Provide the [x, y] coordinate of the cell's center where the given text is located.  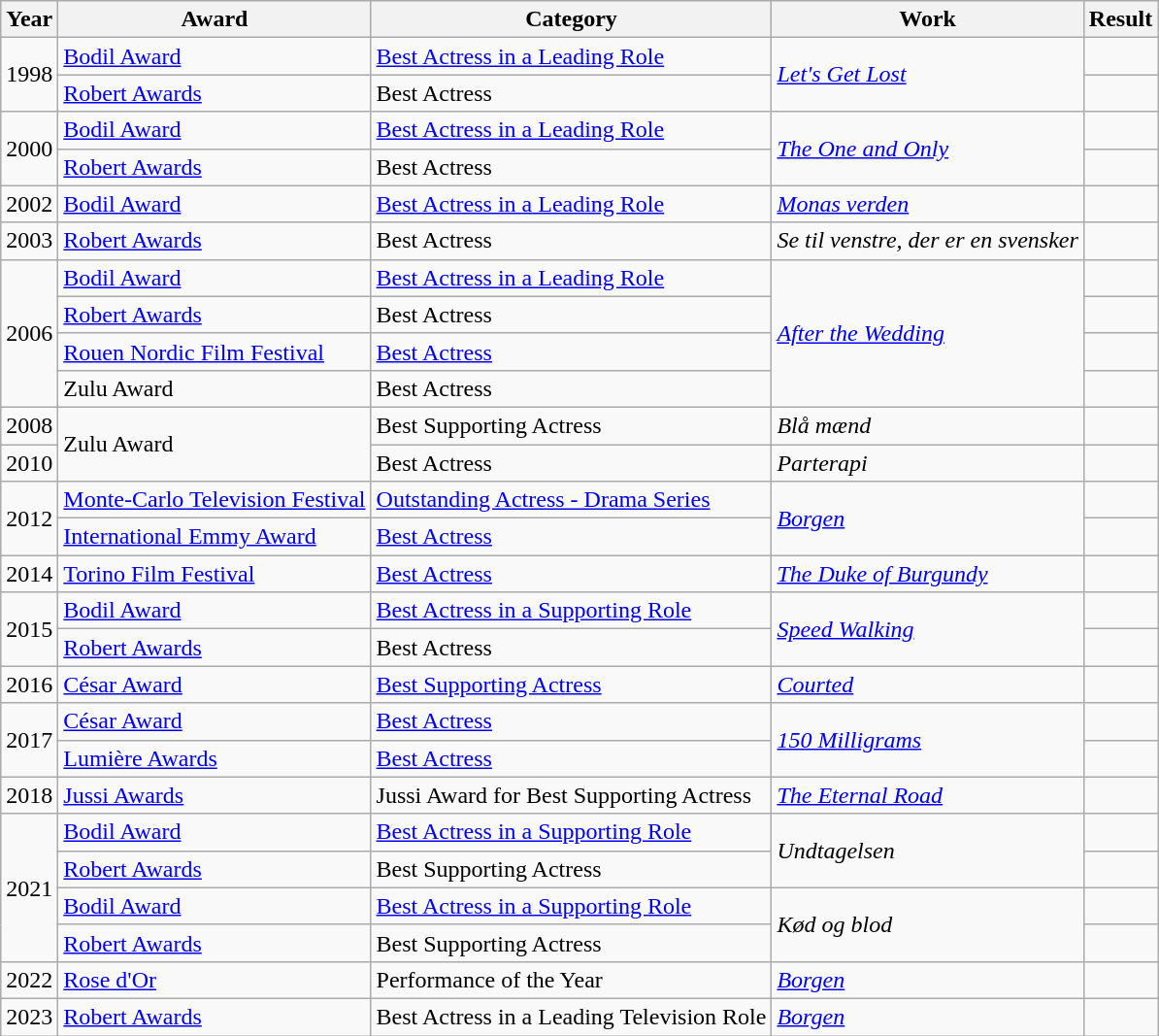
Best Actress in a Leading Television Role [571, 1017]
Outstanding Actress - Drama Series [571, 500]
Courted [928, 685]
Lumière Awards [215, 758]
Blå mænd [928, 425]
2002 [29, 204]
Result [1120, 19]
The Duke of Burgundy [928, 574]
Jussi Award for Best Supporting Actress [571, 795]
Monte-Carlo Television Festival [215, 500]
Se til venstre, der er en svensker [928, 241]
2014 [29, 574]
2012 [29, 518]
After the Wedding [928, 333]
150 Milligrams [928, 740]
1998 [29, 75]
2018 [29, 795]
Performance of the Year [571, 980]
International Emmy Award [215, 537]
Category [571, 19]
2003 [29, 241]
Rouen Nordic Film Festival [215, 351]
2000 [29, 149]
2022 [29, 980]
Torino Film Festival [215, 574]
Year [29, 19]
2017 [29, 740]
Let's Get Lost [928, 75]
Work [928, 19]
Undtagelsen [928, 851]
2008 [29, 425]
Jussi Awards [215, 795]
2010 [29, 463]
2021 [29, 887]
2015 [29, 629]
The Eternal Road [928, 795]
Rose d'Or [215, 980]
Monas verden [928, 204]
Speed Walking [928, 629]
2016 [29, 685]
Kød og blod [928, 924]
The One and Only [928, 149]
2006 [29, 333]
Parterapi [928, 463]
Award [215, 19]
2023 [29, 1017]
